Determine the (X, Y) coordinate at the center of the cell enclosing the given text.  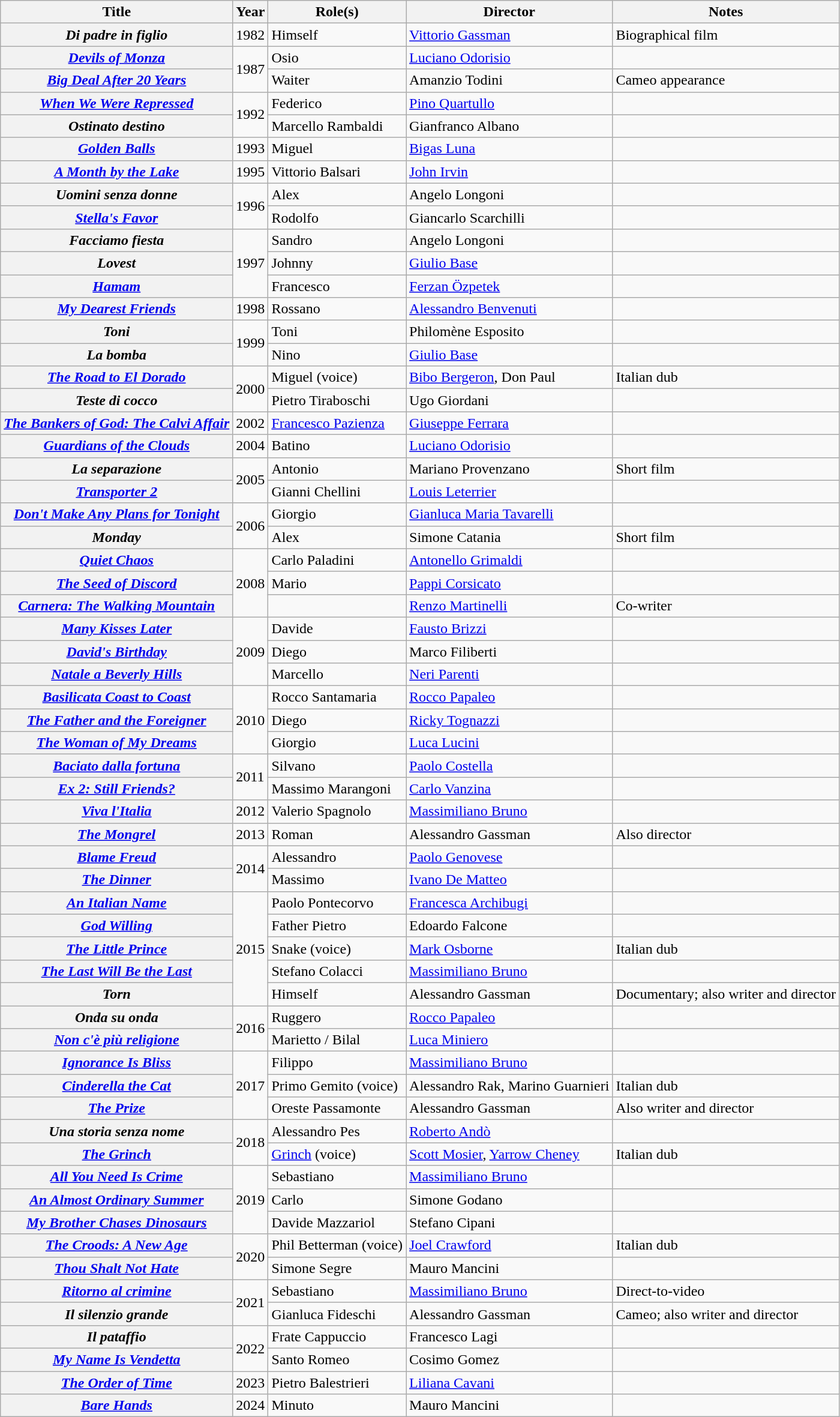
2024 (251, 1406)
Devils of Monza (116, 58)
Bare Hands (116, 1406)
My Dearest Friends (116, 309)
Santo Romeo (337, 1359)
2006 (251, 526)
Rodolfo (337, 217)
Golden Balls (116, 149)
Neri Parenti (509, 675)
Ostinato destino (116, 126)
Year (251, 12)
Paolo Costella (509, 766)
Alessandro Rak, Marino Guarnieri (509, 1086)
Cinderella the Cat (116, 1086)
Facciamo fiesta (116, 240)
Federico (337, 103)
Miguel (voice) (337, 378)
An Italian Name (116, 903)
Antonello Grimaldi (509, 560)
La separazione (116, 469)
Simone Catania (509, 537)
Alessandro Benvenuti (509, 309)
Bigas Luna (509, 149)
Gianluca Fideschi (337, 1314)
Di padre in figlio (116, 35)
The Last Will Be the Last (116, 971)
La bomba (116, 355)
Natale a Beverly Hills (116, 675)
Baciato dalla fortuna (116, 766)
Waiter (337, 80)
1998 (251, 309)
Francesco Lagi (509, 1337)
The Order of Time (116, 1382)
David's Birthday (116, 651)
Ivano De Matteo (509, 880)
2021 (251, 1302)
Valerio Spagnolo (337, 811)
Alessandro (337, 857)
Thou Shalt Not Hate (116, 1268)
2020 (251, 1257)
2002 (251, 423)
Roman (337, 834)
Paolo Genovese (509, 857)
Marcello Rambaldi (337, 126)
2019 (251, 1200)
Nino (337, 355)
Stefano Colacci (337, 971)
Hamam (116, 286)
Alessandro Pes (337, 1131)
The Woman of My Dreams (116, 743)
Sandro (337, 240)
Amanzio Todini (509, 80)
The Dinner (116, 880)
2009 (251, 651)
Pietro Balestrieri (337, 1382)
2022 (251, 1348)
2008 (251, 583)
Francesco Pazienza (337, 423)
2004 (251, 446)
Vittorio Gassman (509, 35)
Carlo (337, 1200)
Ritorno al crimine (116, 1291)
Mark Osborne (509, 948)
2010 (251, 720)
Liliana Cavani (509, 1382)
Giuseppe Ferrara (509, 423)
Primo Gemito (voice) (337, 1086)
Davide (337, 628)
1997 (251, 263)
Father Pietro (337, 925)
All You Need Is Crime (116, 1177)
Viva l'Italia (116, 811)
An Almost Ordinary Summer (116, 1200)
1993 (251, 149)
Carlo Paladini (337, 560)
Batino (337, 446)
Also director (726, 834)
Phil Betterman (voice) (337, 1245)
1987 (251, 69)
1995 (251, 172)
My Brother Chases Dinosaurs (116, 1223)
Title (116, 12)
Biographical film (726, 35)
Monday (116, 537)
Frate Cappuccio (337, 1337)
Gianfranco Albano (509, 126)
Massimo (337, 880)
Cosimo Gomez (509, 1359)
Rossano (337, 309)
2013 (251, 834)
Role(s) (337, 12)
2005 (251, 480)
Carnera: The Walking Mountain (116, 606)
2023 (251, 1382)
Filippo (337, 1063)
Il pataffio (116, 1337)
Ex 2: Still Friends? (116, 789)
2015 (251, 948)
Giancarlo Scarchilli (509, 217)
Guardians of the Clouds (116, 446)
Rocco Santamaria (337, 697)
Ferzan Özpetek (509, 286)
2000 (251, 389)
Stella's Favor (116, 217)
1999 (251, 343)
Big Deal After 20 Years (116, 80)
Many Kisses Later (116, 628)
Blame Freud (116, 857)
Miguel (337, 149)
2017 (251, 1086)
Cameo; also writer and director (726, 1314)
Roberto Andò (509, 1131)
The Road to El Dorado (116, 378)
Silvano (337, 766)
Fausto Brizzi (509, 628)
Antonio (337, 469)
Documentary; also writer and director (726, 994)
Scott Mosier, Yarrow Cheney (509, 1154)
Lovest (116, 263)
Ruggero (337, 1017)
2011 (251, 777)
Co-writer (726, 606)
Cameo appearance (726, 80)
Simone Godano (509, 1200)
Osio (337, 58)
Vittorio Balsari (337, 172)
A Month by the Lake (116, 172)
Philomène Esposito (509, 332)
Bibo Bergeron, Don Paul (509, 378)
Non c'è più religione (116, 1040)
Marco Filiberti (509, 651)
God Willing (116, 925)
Pino Quartullo (509, 103)
Simone Segre (337, 1268)
The Prize (116, 1109)
Luca Lucini (509, 743)
Gianni Chellini (337, 492)
Il silenzio grande (116, 1314)
Pietro Tiraboschi (337, 400)
1992 (251, 115)
2012 (251, 811)
Uomini senza donne (116, 194)
Transporter 2 (116, 492)
Teste di cocco (116, 400)
Director (509, 12)
Ignorance Is Bliss (116, 1063)
The Little Prince (116, 948)
Francesca Archibugi (509, 903)
Oreste Passamonte (337, 1109)
1996 (251, 206)
Mariano Provenzano (509, 469)
The Bankers of God: The Calvi Affair (116, 423)
Johnny (337, 263)
Luca Miniero (509, 1040)
2018 (251, 1143)
Renzo Martinelli (509, 606)
2014 (251, 868)
Edoardo Falcone (509, 925)
Mario (337, 583)
Francesco (337, 286)
The Grinch (116, 1154)
Una storia senza nome (116, 1131)
Davide Mazzariol (337, 1223)
Notes (726, 12)
Basilicata Coast to Coast (116, 697)
Ricky Tognazzi (509, 720)
Joel Crawford (509, 1245)
Also writer and director (726, 1109)
Snake (voice) (337, 948)
Ugo Giordani (509, 400)
Torn (116, 994)
John Irvin (509, 172)
My Name Is Vendetta (116, 1359)
Quiet Chaos (116, 560)
2016 (251, 1029)
The Father and the Foreigner (116, 720)
Carlo Vanzina (509, 789)
Onda su onda (116, 1017)
The Mongrel (116, 834)
When We Were Repressed (116, 103)
Massimo Marangoni (337, 789)
Gianluca Maria Tavarelli (509, 514)
Marcello (337, 675)
Paolo Pontecorvo (337, 903)
1982 (251, 35)
Grinch (voice) (337, 1154)
Minuto (337, 1406)
Don't Make Any Plans for Tonight (116, 514)
Pappi Corsicato (509, 583)
The Seed of Discord (116, 583)
Stefano Cipani (509, 1223)
Louis Leterrier (509, 492)
The Croods: A New Age (116, 1245)
Direct-to-video (726, 1291)
Marietto / Bilal (337, 1040)
